From the cell containing the given text, extract its center point as [x, y] coordinate. 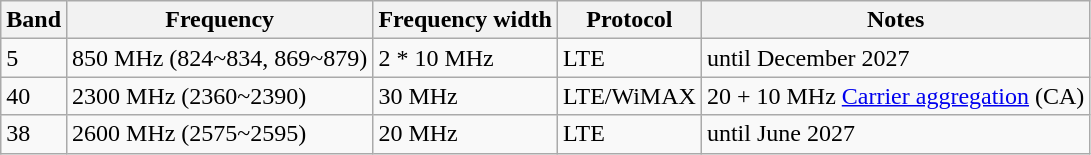
20 + 10 MHz Carrier aggregation (CA) [895, 96]
2 * 10 MHz [466, 58]
Frequency [220, 20]
2600 MHz (2575~2595) [220, 134]
Protocol [630, 20]
20 MHz [466, 134]
30 MHz [466, 96]
LTE/WiMAX [630, 96]
850 MHz (824~834, 869~879) [220, 58]
2300 MHz (2360~2390) [220, 96]
until June 2027 [895, 134]
40 [34, 96]
38 [34, 134]
5 [34, 58]
until December 2027 [895, 58]
Band [34, 20]
Notes [895, 20]
Frequency width [466, 20]
